Determine the [x, y] coordinate at the center of the cell enclosing the given text.  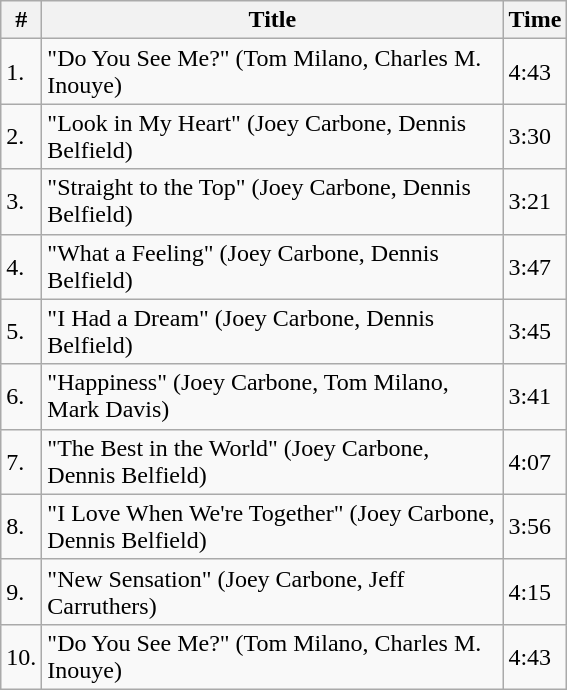
8. [22, 526]
2. [22, 136]
"What a Feeling" (Joey Carbone, Dennis Belfield) [272, 266]
6. [22, 396]
Time [535, 20]
3:47 [535, 266]
3:56 [535, 526]
Title [272, 20]
"I Love When We're Together" (Joey Carbone, Dennis Belfield) [272, 526]
# [22, 20]
"New Sensation" (Joey Carbone, Jeff Carruthers) [272, 592]
"Happiness" (Joey Carbone, Tom Milano, Mark Davis) [272, 396]
"The Best in the World" (Joey Carbone, Dennis Belfield) [272, 462]
9. [22, 592]
"Straight to the Top" (Joey Carbone, Dennis Belfield) [272, 202]
3. [22, 202]
"Look in My Heart" (Joey Carbone, Dennis Belfield) [272, 136]
4:15 [535, 592]
5. [22, 332]
3:30 [535, 136]
3:21 [535, 202]
3:41 [535, 396]
1. [22, 72]
7. [22, 462]
10. [22, 656]
3:45 [535, 332]
4. [22, 266]
"I Had a Dream" (Joey Carbone, Dennis Belfield) [272, 332]
4:07 [535, 462]
